Capture the cell that displays the provided text and extract its [X, Y] central coordinate. 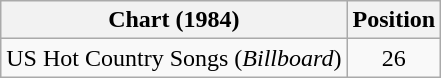
US Hot Country Songs (Billboard) [174, 58]
Position [394, 20]
Chart (1984) [174, 20]
26 [394, 58]
